Search for the cell housing the specified text and yield its (X, Y) center coordinate. 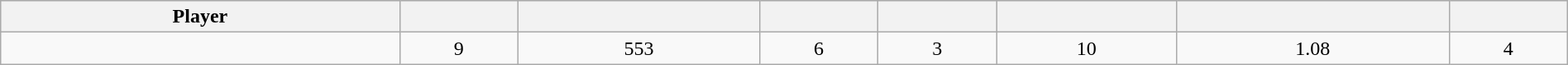
Player (200, 17)
553 (638, 48)
10 (1087, 48)
1.08 (1313, 48)
9 (458, 48)
3 (938, 48)
4 (1508, 48)
6 (819, 48)
